Search for the cell housing the specified text and yield its [x, y] center coordinate. 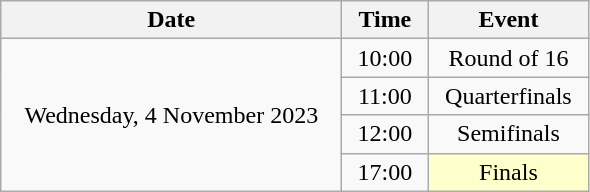
11:00 [385, 96]
Wednesday, 4 November 2023 [172, 115]
Date [172, 20]
Semifinals [508, 134]
12:00 [385, 134]
Round of 16 [508, 58]
Event [508, 20]
17:00 [385, 172]
Finals [508, 172]
Quarterfinals [508, 96]
10:00 [385, 58]
Time [385, 20]
